Pinpoint the cell where the given text exists, returning its (x, y) midpoint coordinate. 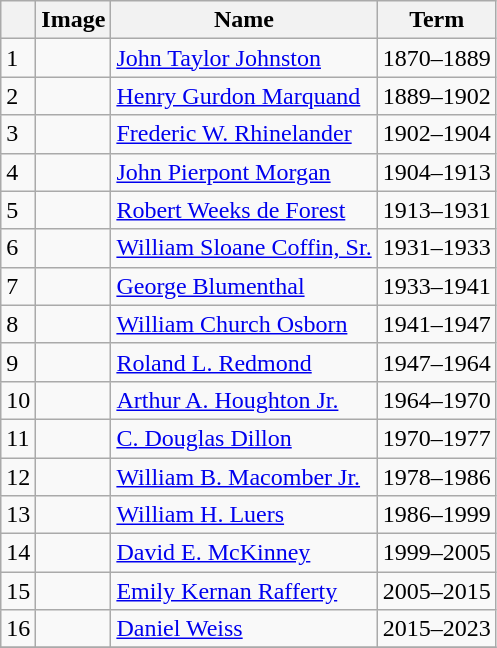
1941–1947 (436, 324)
7 (18, 286)
1931–1933 (436, 248)
1904–1913 (436, 172)
2005–2015 (436, 591)
1970–1977 (436, 438)
9 (18, 362)
1999–2005 (436, 553)
11 (18, 438)
Henry Gurdon Marquand (244, 96)
3 (18, 134)
1986–1999 (436, 515)
Name (244, 20)
Emily Kernan Rafferty (244, 591)
1913–1931 (436, 210)
Robert Weeks de Forest (244, 210)
David E. McKinney (244, 553)
C. Douglas Dillon (244, 438)
Roland L. Redmond (244, 362)
1902–1904 (436, 134)
1964–1970 (436, 400)
12 (18, 477)
4 (18, 172)
George Blumenthal (244, 286)
1 (18, 58)
Arthur A. Houghton Jr. (244, 400)
5 (18, 210)
14 (18, 553)
15 (18, 591)
10 (18, 400)
William Church Osborn (244, 324)
Frederic W. Rhinelander (244, 134)
13 (18, 515)
16 (18, 629)
6 (18, 248)
1889–1902 (436, 96)
Daniel Weiss (244, 629)
William B. Macomber Jr. (244, 477)
2 (18, 96)
Term (436, 20)
2015–2023 (436, 629)
Image (74, 20)
John Pierpont Morgan (244, 172)
1870–1889 (436, 58)
8 (18, 324)
William H. Luers (244, 515)
John Taylor Johnston (244, 58)
1933–1941 (436, 286)
1978–1986 (436, 477)
William Sloane Coffin, Sr. (244, 248)
1947–1964 (436, 362)
